Identify which cell holds the provided text, then report its [X, Y] central coordinate. 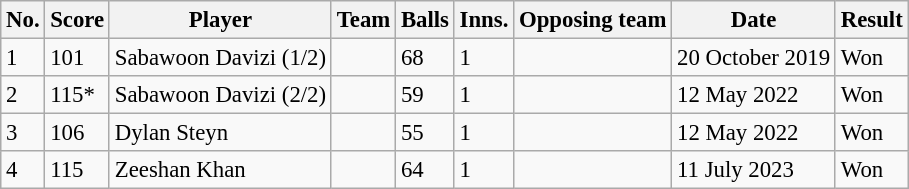
101 [78, 58]
2 [23, 95]
Score [78, 20]
Sabawoon Davizi (2/2) [220, 95]
Opposing team [593, 20]
Result [872, 20]
Zeeshan Khan [220, 170]
Date [754, 20]
64 [426, 170]
20 October 2019 [754, 58]
55 [426, 133]
Dylan Steyn [220, 133]
106 [78, 133]
No. [23, 20]
Inns. [484, 20]
Player [220, 20]
Sabawoon Davizi (1/2) [220, 58]
68 [426, 58]
11 July 2023 [754, 170]
115* [78, 95]
Team [363, 20]
3 [23, 133]
115 [78, 170]
4 [23, 170]
59 [426, 95]
Balls [426, 20]
